Detect which cell encompasses the target text, then output its (x, y) center coordinate. 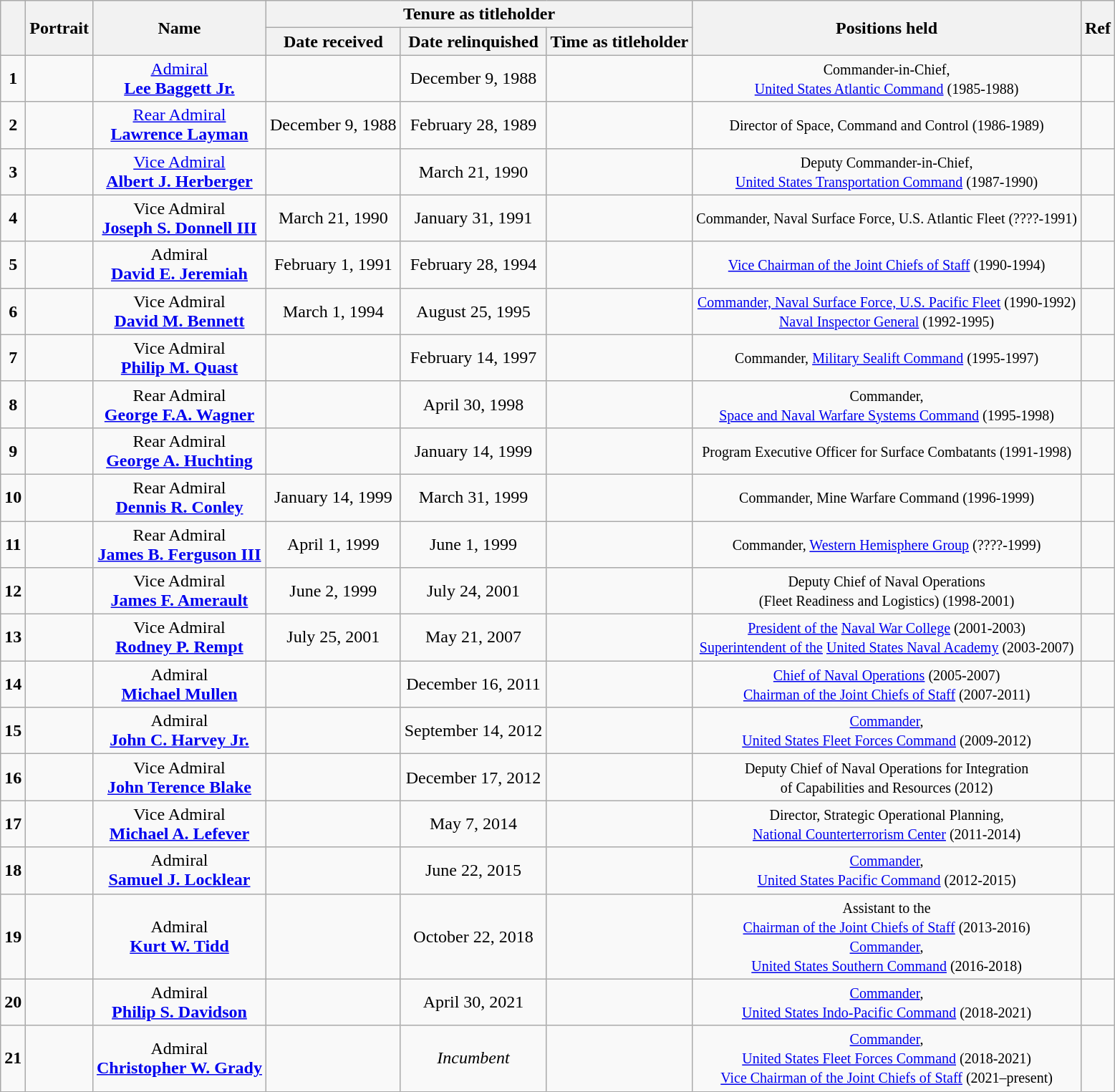
10 (13, 497)
February 28, 1989 (473, 125)
Incumbent (473, 1058)
October 22, 2018 (473, 937)
Date received (333, 42)
Vice AdmiralAlbert J. Herberger (179, 172)
17 (13, 823)
Rear AdmiralGeorge F.A. Wagner (179, 404)
16 (13, 778)
June 22, 2015 (473, 871)
Date relinquished (473, 42)
December 16, 2011 (473, 685)
Name (179, 28)
20 (13, 1002)
Portrait (59, 28)
Rear AdmiralJames B. Ferguson III (179, 544)
4 (13, 218)
April 30, 1998 (473, 404)
February 28, 1994 (473, 265)
Commander, Naval Surface Force, U.S. Pacific Fleet (1990-1992)Naval Inspector General (1992-1995) (887, 311)
Rear AdmiralDennis R. Conley (179, 497)
7 (13, 358)
Commander,Space and Naval Warfare Systems Command (1995-1998) (887, 404)
AdmiralJohn C. Harvey Jr. (179, 730)
Vice AdmiralJohn Terence Blake (179, 778)
Vice AdmiralDavid M. Bennett (179, 311)
February 14, 1997 (473, 358)
President of the Naval War College (2001-2003)Superintendent of the United States Naval Academy (2003-2007) (887, 637)
AdmiralDavid E. Jeremiah (179, 265)
AdmiralKurt W. Tidd (179, 937)
Director of Space, Command and Control (1986-1989) (887, 125)
AdmiralMichael Mullen (179, 685)
September 14, 2012 (473, 730)
2 (13, 125)
May 21, 2007 (473, 637)
February 1, 1991 (333, 265)
1 (13, 79)
AdmiralSamuel J. Locklear (179, 871)
Commander, Naval Surface Force, U.S. Atlantic Fleet (????-1991) (887, 218)
18 (13, 871)
Commander,United States Indo-Pacific Command (2018-2021) (887, 1002)
Time as titleholder (619, 42)
Deputy Chief of Naval Operations for Integrationof Capabilities and Resources (2012) (887, 778)
Assistant to theChairman of the Joint Chiefs of Staff (2013-2016)Commander,United States Southern Command (2016-2018) (887, 937)
Vice AdmiralPhilip M. Quast (179, 358)
July 24, 2001 (473, 591)
21 (13, 1058)
May 7, 2014 (473, 823)
11 (13, 544)
15 (13, 730)
April 30, 2021 (473, 1002)
19 (13, 937)
8 (13, 404)
March 31, 1999 (473, 497)
5 (13, 265)
June 1, 1999 (473, 544)
Vice AdmiralMichael A. Lefever (179, 823)
Commander,United States Pacific Command (2012-2015) (887, 871)
AdmiralLee Baggett Jr. (179, 79)
Deputy Commander-in-Chief,United States Transportation Command (1987-1990) (887, 172)
Chief of Naval Operations (2005-2007)Chairman of the Joint Chiefs of Staff (2007-2011) (887, 685)
Commander,United States Fleet Forces Command (2018-2021)Vice Chairman of the Joint Chiefs of Staff (2021–present) (887, 1058)
12 (13, 591)
March 1, 1994 (333, 311)
Program Executive Officer for Surface Combatants (1991-1998) (887, 451)
Director, Strategic Operational Planning,National Counterterrorism Center (2011-2014) (887, 823)
Commander, Military Sealift Command (1995-1997) (887, 358)
AdmiralPhilip S. Davidson (179, 1002)
Deputy Chief of Naval Operations(Fleet Readiness and Logistics) (1998-2001) (887, 591)
August 25, 1995 (473, 311)
Vice AdmiralJoseph S. Donnell III (179, 218)
Tenure as titleholder (478, 14)
14 (13, 685)
AdmiralChristopher W. Grady (179, 1058)
Ref (1097, 28)
9 (13, 451)
Positions held (887, 28)
Commander, Western Hemisphere Group (????-1999) (887, 544)
June 2, 1999 (333, 591)
13 (13, 637)
Commander, Mine Warfare Command (1996-1999) (887, 497)
Commander-in-Chief,United States Atlantic Command (1985-1988) (887, 79)
July 25, 2001 (333, 637)
Rear AdmiralLawrence Layman (179, 125)
Vice AdmiralRodney P. Rempt (179, 637)
3 (13, 172)
December 17, 2012 (473, 778)
Rear AdmiralGeorge A. Huchting (179, 451)
April 1, 1999 (333, 544)
Commander,United States Fleet Forces Command (2009-2012) (887, 730)
Vice AdmiralJames F. Amerault (179, 591)
Vice Chairman of the Joint Chiefs of Staff (1990-1994) (887, 265)
6 (13, 311)
January 31, 1991 (473, 218)
